For the text-containing cell, return its midpoint in [X, Y] coordinate format. 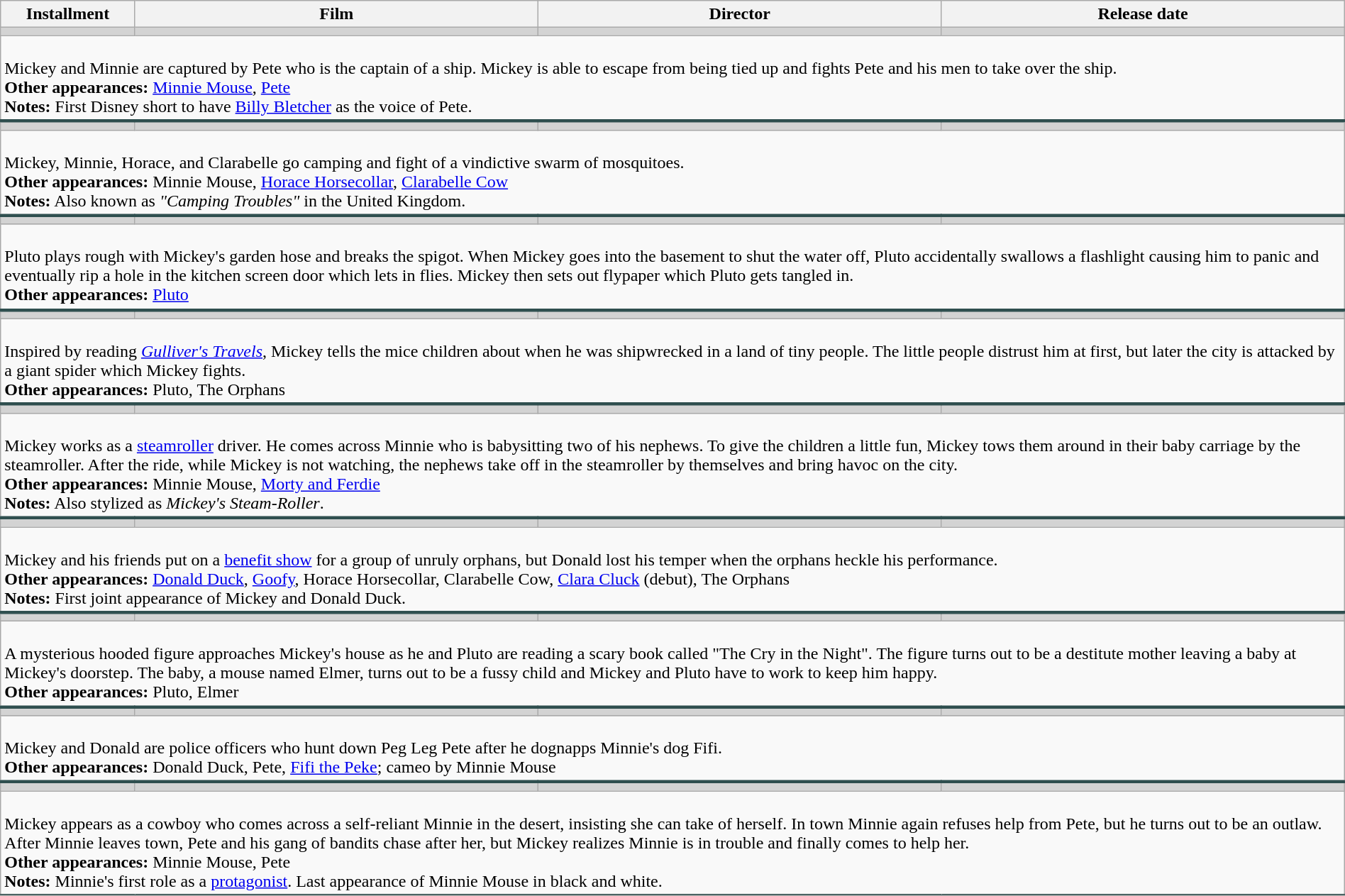
Director [740, 14]
Installment [68, 14]
Release date [1143, 14]
Film [336, 14]
